Provide the [x, y] coordinate of the cell's center where the given text is located.  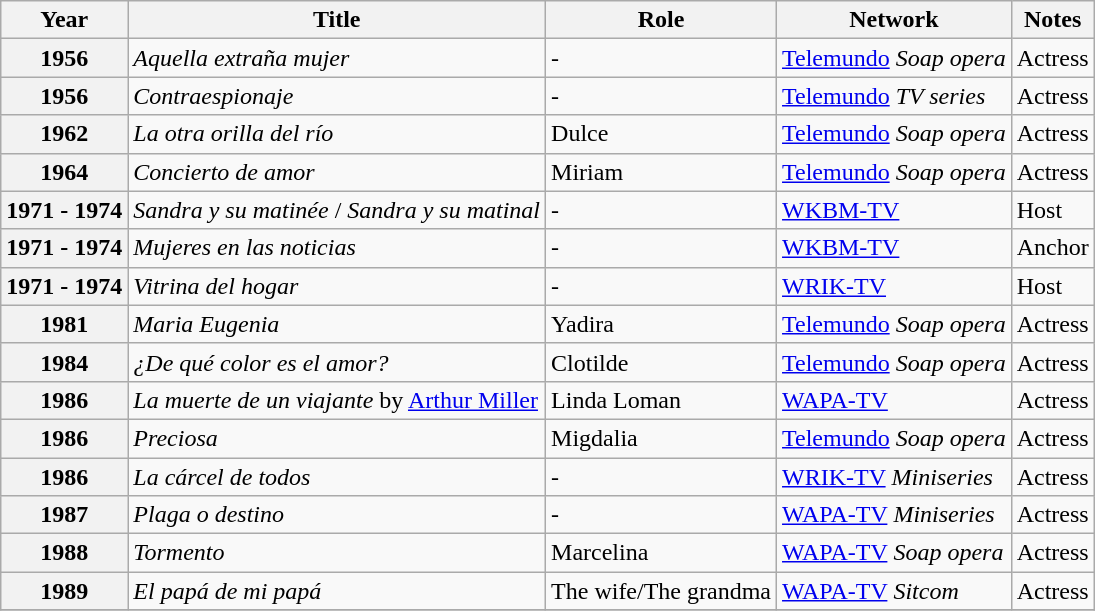
El papá de mi papá [337, 591]
1964 [64, 172]
La muerte de un viajante by Arthur Miller [337, 400]
Migdalia [662, 438]
The wife/The grandma [662, 591]
Maria Eugenia [337, 324]
Role [662, 20]
Plaga o destino [337, 515]
WRIK-TV Miniseries [894, 477]
WRIK-TV [894, 286]
Aquella extraña mujer [337, 58]
1989 [64, 591]
Miriam [662, 172]
WAPA-TV [894, 400]
¿De qué color es el amor? [337, 362]
1962 [64, 134]
Concierto de amor [337, 172]
Year [64, 20]
Clotilde [662, 362]
Mujeres en las noticias [337, 248]
Tormento [337, 553]
La cárcel de todos [337, 477]
1987 [64, 515]
Sandra y su matinée / Sandra y su matinal [337, 210]
Vitrina del hogar [337, 286]
Telemundo TV series [894, 96]
Contraespionaje [337, 96]
WAPA-TV Soap opera [894, 553]
WAPA-TV Miniseries [894, 515]
WAPA-TV Sitcom [894, 591]
Preciosa [337, 438]
Dulce [662, 134]
Anchor [1052, 248]
1988 [64, 553]
1984 [64, 362]
Network [894, 20]
Marcelina [662, 553]
Yadira [662, 324]
Linda Loman [662, 400]
La otra orilla del río [337, 134]
Notes [1052, 20]
Title [337, 20]
1981 [64, 324]
